Search for the cell housing the specified text and yield its [x, y] center coordinate. 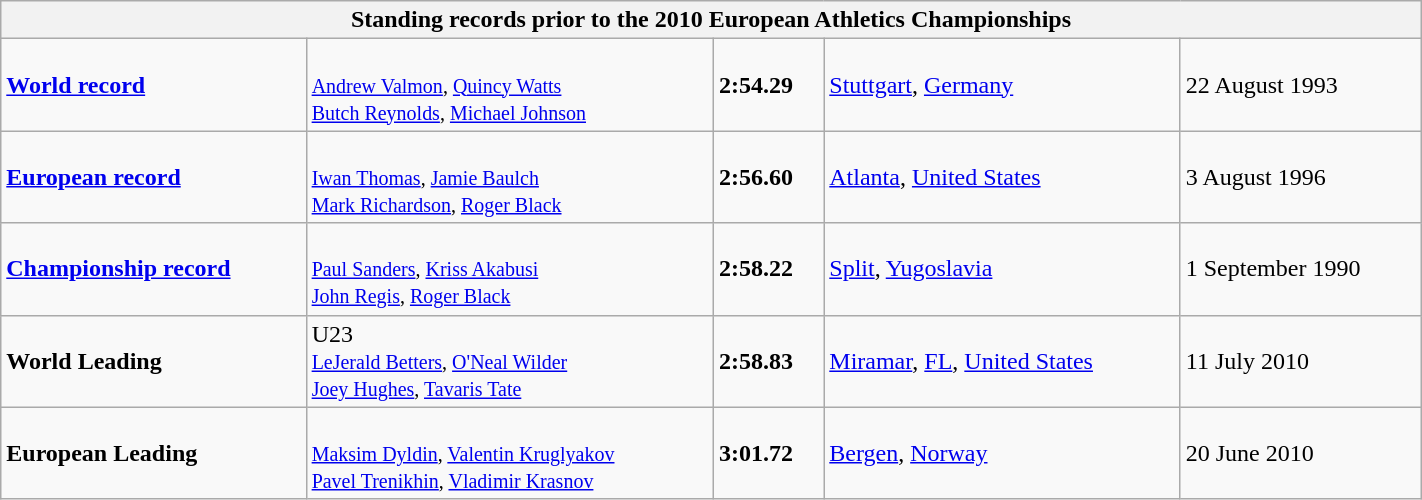
20 June 2010 [1300, 453]
Stuttgart, Germany [1002, 85]
1 September 1990 [1300, 269]
Atlanta, United States [1002, 177]
Maksim Dyldin, Valentin KruglyakovPavel Trenikhin, Vladimir Krasnov [510, 453]
Iwan Thomas, Jamie BaulchMark Richardson, Roger Black [510, 177]
Paul Sanders, Kriss AkabusiJohn Regis, Roger Black [510, 269]
11 July 2010 [1300, 361]
Split, Yugoslavia [1002, 269]
European Leading [154, 453]
3 August 1996 [1300, 177]
22 August 1993 [1300, 85]
Andrew Valmon, Quincy WattsButch Reynolds, Michael Johnson [510, 85]
Miramar, FL, United States [1002, 361]
2:58.83 [768, 361]
World Leading [154, 361]
Bergen, Norway [1002, 453]
Standing records prior to the 2010 European Athletics Championships [711, 20]
3:01.72 [768, 453]
U23LeJerald Betters, O'Neal WilderJoey Hughes, Tavaris Tate [510, 361]
2:54.29 [768, 85]
2:56.60 [768, 177]
World record [154, 85]
European record [154, 177]
Championship record [154, 269]
2:58.22 [768, 269]
